Determine the (X, Y) coordinate at the center of the cell enclosing the given text.  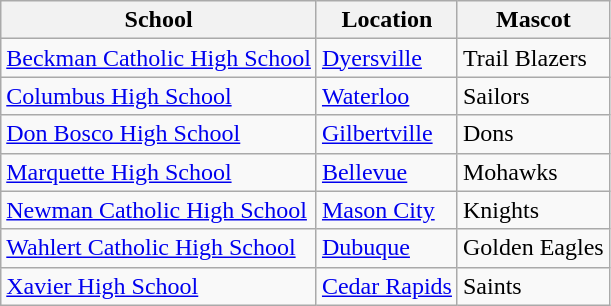
Dons (533, 134)
Beckman Catholic High School (159, 58)
Cedar Rapids (386, 286)
Sailors (533, 96)
Location (386, 20)
Trail Blazers (533, 58)
Marquette High School (159, 172)
Newman Catholic High School (159, 210)
Gilbertville (386, 134)
Mohawks (533, 172)
Golden Eagles (533, 248)
Wahlert Catholic High School (159, 248)
Xavier High School (159, 286)
Columbus High School (159, 96)
Mason City (386, 210)
Mascot (533, 20)
Saints (533, 286)
Bellevue (386, 172)
Dubuque (386, 248)
Knights (533, 210)
Waterloo (386, 96)
Don Bosco High School (159, 134)
School (159, 20)
Dyersville (386, 58)
